Output the (x, y) coordinate of the center of the cell containing the given text.  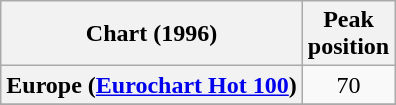
Chart (1996) (152, 34)
Europe (Eurochart Hot 100) (152, 85)
70 (348, 85)
Peakposition (348, 34)
